Search for the cell housing the specified text and yield its [X, Y] center coordinate. 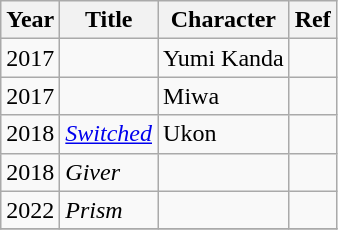
Year [30, 20]
Ref [312, 20]
Title [109, 20]
2022 [30, 210]
Character [224, 20]
Miwa [224, 96]
Ukon [224, 134]
Switched [109, 134]
Yumi Kanda [224, 58]
Giver [109, 172]
Prism [109, 210]
